Output the [x, y] coordinate of the center of the cell containing the given text.  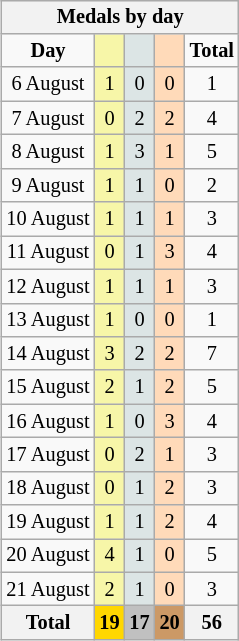
15 August [48, 387]
12 August [48, 286]
14 August [48, 354]
18 August [48, 488]
7 August [48, 118]
19 [109, 623]
17 [140, 623]
19 August [48, 522]
56 [212, 623]
20 August [48, 556]
17 August [48, 455]
11 August [48, 253]
8 August [48, 152]
Day [48, 51]
13 August [48, 320]
9 August [48, 185]
Medals by day [120, 17]
20 [170, 623]
6 August [48, 84]
16 August [48, 421]
10 August [48, 219]
7 [212, 354]
21 August [48, 589]
